Extract the [x, y] coordinate from the center of the cell holding the provided text.  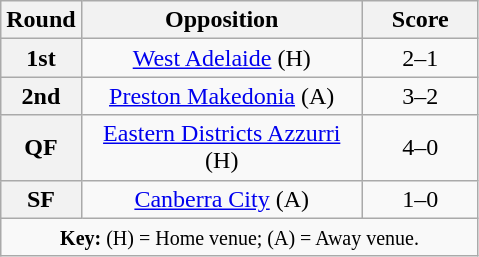
QF [41, 148]
Score [420, 20]
2–1 [420, 58]
West Adelaide (H) [222, 58]
2nd [41, 96]
3–2 [420, 96]
1–0 [420, 199]
Preston Makedonia (A) [222, 96]
1st [41, 58]
Opposition [222, 20]
Eastern Districts Azzurri (H) [222, 148]
4–0 [420, 148]
Key: (H) = Home venue; (A) = Away venue. [240, 237]
Canberra City (A) [222, 199]
SF [41, 199]
Round [41, 20]
